Determine the [X, Y] coordinate at the center of the cell enclosing the given text.  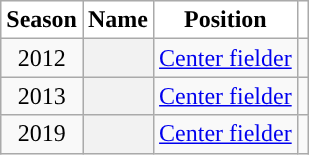
2012 [42, 58]
Position [226, 20]
2019 [42, 134]
2013 [42, 96]
Season [42, 20]
Name [118, 20]
